Determine the [x, y] coordinate at the center of the cell enclosing the given text.  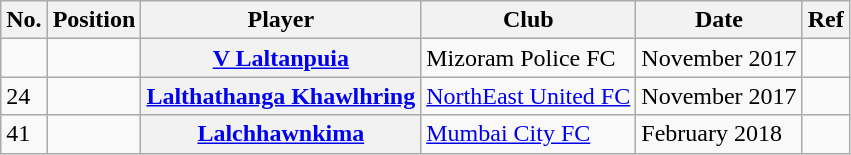
NorthEast United FC [528, 96]
Lalchhawnkima [281, 134]
Player [281, 20]
Ref [826, 20]
Position [94, 20]
41 [24, 134]
Mumbai City FC [528, 134]
Date [719, 20]
Mizoram Police FC [528, 58]
No. [24, 20]
V Laltanpuia [281, 58]
24 [24, 96]
February 2018 [719, 134]
Club [528, 20]
Lalthathanga Khawlhring [281, 96]
